Detect which cell encompasses the target text, then output its [x, y] center coordinate. 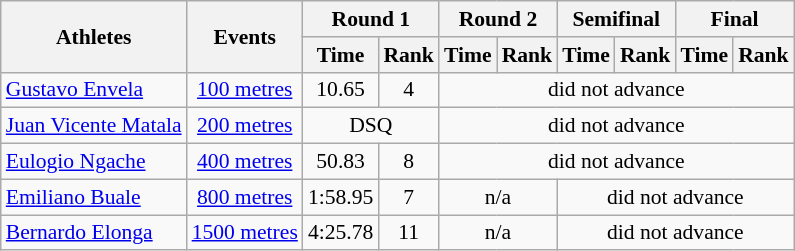
Round 2 [498, 19]
800 metres [245, 197]
Final [734, 19]
Round 1 [371, 19]
1500 metres [245, 233]
Bernardo Elonga [94, 233]
DSQ [371, 126]
4:25.78 [340, 233]
Athletes [94, 36]
200 metres [245, 126]
1:58.95 [340, 197]
11 [408, 233]
10.65 [340, 90]
Semifinal [616, 19]
400 metres [245, 162]
50.83 [340, 162]
100 metres [245, 90]
Events [245, 36]
Gustavo Envela [94, 90]
8 [408, 162]
Emiliano Buale [94, 197]
4 [408, 90]
Juan Vicente Matala [94, 126]
7 [408, 197]
Eulogio Ngache [94, 162]
